Capture the cell that displays the provided text and extract its (x, y) central coordinate. 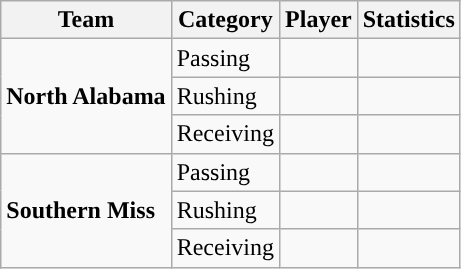
Team (86, 20)
North Alabama (86, 96)
Southern Miss (86, 210)
Statistics (408, 20)
Category (225, 20)
Player (319, 20)
